Scan for the cell matching the given text and deliver its (X, Y) coordinate at center. 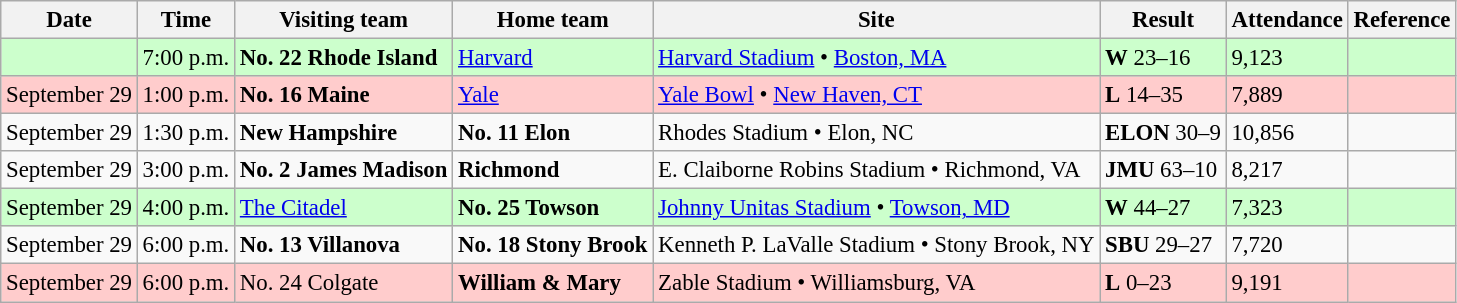
W 44–27 (1163, 208)
No. 18 Stony Brook (553, 245)
Site (876, 20)
Result (1163, 20)
1:00 p.m. (186, 95)
10,856 (1287, 133)
7,889 (1287, 95)
No. 13 Villanova (344, 245)
Zable Stadium • Williamsburg, VA (876, 283)
Johnny Unitas Stadium • Towson, MD (876, 208)
No. 16 Maine (344, 95)
8,217 (1287, 170)
No. 11 Elon (553, 133)
William & Mary (553, 283)
Attendance (1287, 20)
E. Claiborne Robins Stadium • Richmond, VA (876, 170)
ELON 30–9 (1163, 133)
No. 25 Towson (553, 208)
No. 22 Rhode Island (344, 58)
1:30 p.m. (186, 133)
Kenneth P. LaValle Stadium • Stony Brook, NY (876, 245)
The Citadel (344, 208)
No. 2 James Madison (344, 170)
JMU 63–10 (1163, 170)
Yale (553, 95)
Visiting team (344, 20)
Reference (1402, 20)
L 0–23 (1163, 283)
3:00 p.m. (186, 170)
Richmond (553, 170)
Rhodes Stadium • Elon, NC (876, 133)
Harvard Stadium • Boston, MA (876, 58)
Time (186, 20)
7:00 p.m. (186, 58)
Date (69, 20)
New Hampshire (344, 133)
W 23–16 (1163, 58)
SBU 29–27 (1163, 245)
9,191 (1287, 283)
Home team (553, 20)
7,720 (1287, 245)
7,323 (1287, 208)
No. 24 Colgate (344, 283)
Yale Bowl • New Haven, CT (876, 95)
4:00 p.m. (186, 208)
Harvard (553, 58)
9,123 (1287, 58)
L 14–35 (1163, 95)
